From the cell containing the given text, extract its center point as [X, Y] coordinate. 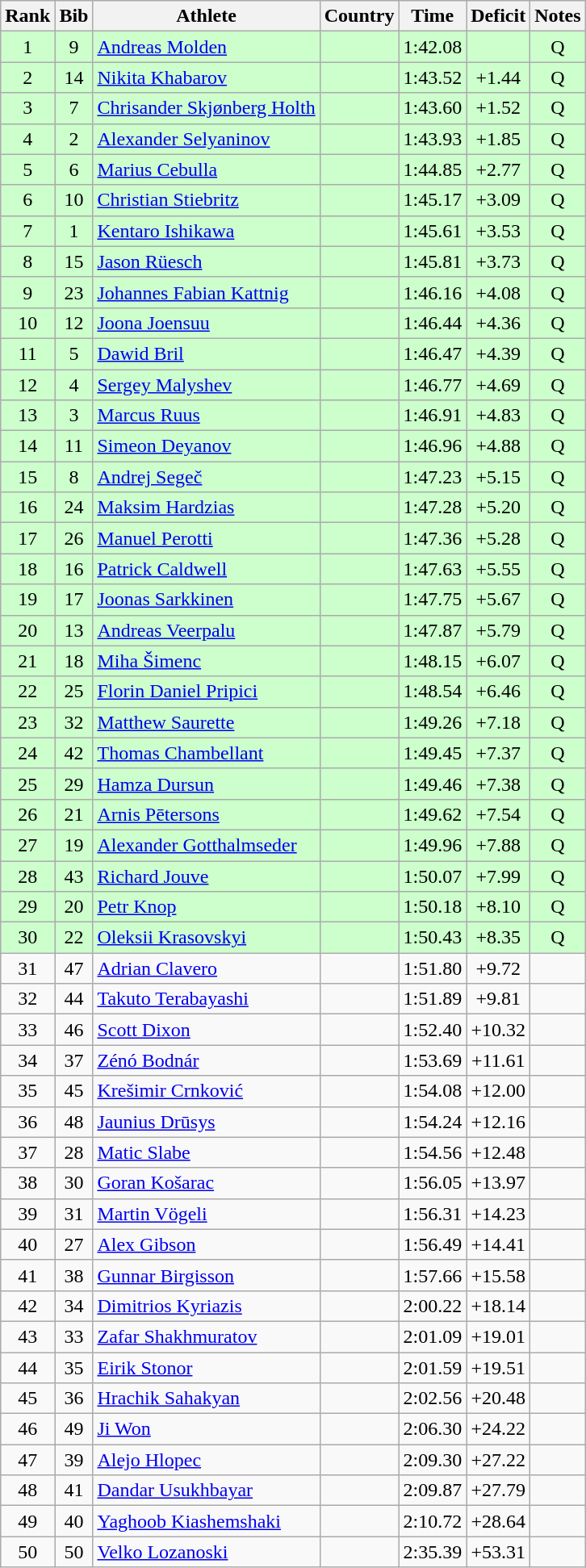
Andreas Veerpalu [207, 630]
+7.54 [499, 814]
+28.64 [499, 1521]
1:56.49 [433, 1244]
+1.52 [499, 108]
1:47.63 [433, 569]
Alexander Gotthalmseder [207, 845]
+13.97 [499, 1183]
+6.07 [499, 661]
1:43.60 [433, 108]
2:02.56 [433, 1399]
Eirik Stonor [207, 1368]
Florin Daniel Pripici [207, 692]
1:49.26 [433, 722]
+3.53 [499, 231]
Yaghoob Kiashemshaki [207, 1521]
+27.22 [499, 1460]
1:45.81 [433, 261]
+19.51 [499, 1368]
+14.41 [499, 1244]
Alexander Selyaninov [207, 139]
1:42.08 [433, 47]
1:51.89 [433, 999]
Simeon Deyanov [207, 446]
1:46.91 [433, 416]
Sergey Malyshev [207, 385]
Maksim Hardzias [207, 508]
Joona Joensuu [207, 323]
1:43.93 [433, 139]
+4.08 [499, 292]
Dandar Usukhbayar [207, 1491]
1:43.52 [433, 77]
1:46.16 [433, 292]
1:47.87 [433, 630]
1:46.96 [433, 446]
+9.81 [499, 999]
+12.48 [499, 1152]
+7.88 [499, 845]
2:09.87 [433, 1491]
2:09.30 [433, 1460]
1:45.61 [433, 231]
+1.85 [499, 139]
1:54.56 [433, 1152]
Jason Rüesch [207, 261]
1:52.40 [433, 1030]
+7.18 [499, 722]
Bib [74, 16]
Nikita Khabarov [207, 77]
Hrachik Sahakyan [207, 1399]
+5.67 [499, 600]
Christian Stiebritz [207, 200]
1:46.47 [433, 353]
Zénó Bodnár [207, 1060]
1:47.23 [433, 477]
Deficit [499, 16]
+9.72 [499, 968]
+15.58 [499, 1275]
+20.48 [499, 1399]
Petr Knop [207, 907]
+5.20 [499, 508]
Arnis Pētersons [207, 814]
Country [359, 16]
1:50.18 [433, 907]
+12.00 [499, 1091]
1:47.28 [433, 508]
Hamza Dursun [207, 784]
Chrisander Skjønberg Holth [207, 108]
2:00.22 [433, 1306]
1:54.24 [433, 1122]
Zafar Shakhmuratov [207, 1336]
Joonas Sarkkinen [207, 600]
Athlete [207, 16]
1:49.62 [433, 814]
+3.73 [499, 261]
+14.23 [499, 1214]
1:56.05 [433, 1183]
Dawid Bril [207, 353]
Adrian Clavero [207, 968]
Martin Vögeli [207, 1214]
+3.09 [499, 200]
1:50.07 [433, 876]
1:49.45 [433, 753]
1:50.43 [433, 938]
+12.16 [499, 1122]
+7.37 [499, 753]
Andreas Molden [207, 47]
Johannes Fabian Kattnig [207, 292]
Matic Slabe [207, 1152]
Alejo Hlopec [207, 1460]
Rank [27, 16]
+11.61 [499, 1060]
Ji Won [207, 1429]
Alex Gibson [207, 1244]
1:47.75 [433, 600]
+1.44 [499, 77]
Takuto Terabayashi [207, 999]
2:10.72 [433, 1521]
Scott Dixon [207, 1030]
Velko Lozanoski [207, 1552]
Thomas Chambellant [207, 753]
1:57.66 [433, 1275]
1:48.54 [433, 692]
Gunnar Birgisson [207, 1275]
1:47.36 [433, 538]
1:44.85 [433, 169]
Kentaro Ishikawa [207, 231]
Dimitrios Kyriazis [207, 1306]
Richard Jouve [207, 876]
+27.79 [499, 1491]
Krešimir Crnković [207, 1091]
2:01.09 [433, 1336]
Andrej Segeč [207, 477]
1:46.77 [433, 385]
+7.38 [499, 784]
+2.77 [499, 169]
2:06.30 [433, 1429]
1:46.44 [433, 323]
Jaunius Drūsys [207, 1122]
+4.36 [499, 323]
+5.79 [499, 630]
Marius Cebulla [207, 169]
Matthew Saurette [207, 722]
1:56.31 [433, 1214]
+6.46 [499, 692]
+24.22 [499, 1429]
+8.10 [499, 907]
+4.83 [499, 416]
+19.01 [499, 1336]
+4.88 [499, 446]
+18.14 [499, 1306]
+4.39 [499, 353]
+4.69 [499, 385]
Marcus Ruus [207, 416]
Manuel Perotti [207, 538]
+7.99 [499, 876]
+8.35 [499, 938]
1:51.80 [433, 968]
1:45.17 [433, 200]
2:01.59 [433, 1368]
+5.15 [499, 477]
Notes [558, 16]
+10.32 [499, 1030]
1:49.96 [433, 845]
1:48.15 [433, 661]
+5.55 [499, 569]
Miha Šimenc [207, 661]
+53.31 [499, 1552]
Time [433, 16]
Oleksii Krasovskyi [207, 938]
1:49.46 [433, 784]
+5.28 [499, 538]
Goran Košarac [207, 1183]
Patrick Caldwell [207, 569]
1:53.69 [433, 1060]
1:54.08 [433, 1091]
2:35.39 [433, 1552]
